Provide the [x, y] coordinate of the cell's center where the given text is located.  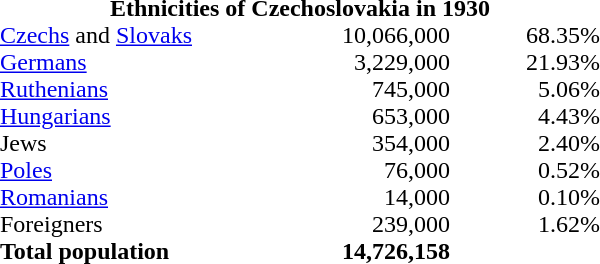
354,000 [375, 144]
Foreigners [150, 224]
Jews [150, 144]
4.43% [525, 116]
653,000 [375, 116]
Germans [150, 62]
Hungarians [150, 116]
Ruthenians [150, 90]
76,000 [375, 170]
Czechs and Slovaks [150, 36]
1.62% [525, 224]
5.06% [525, 90]
745,000 [375, 90]
0.52% [525, 170]
21.93% [525, 62]
2.40% [525, 144]
14,000 [375, 198]
Romanians [150, 198]
Poles [150, 170]
0.10% [525, 198]
68.35% [525, 36]
10,066,000 [375, 36]
239,000 [375, 224]
3,229,000 [375, 62]
